From the cell containing the given text, extract its center point as [X, Y] coordinate. 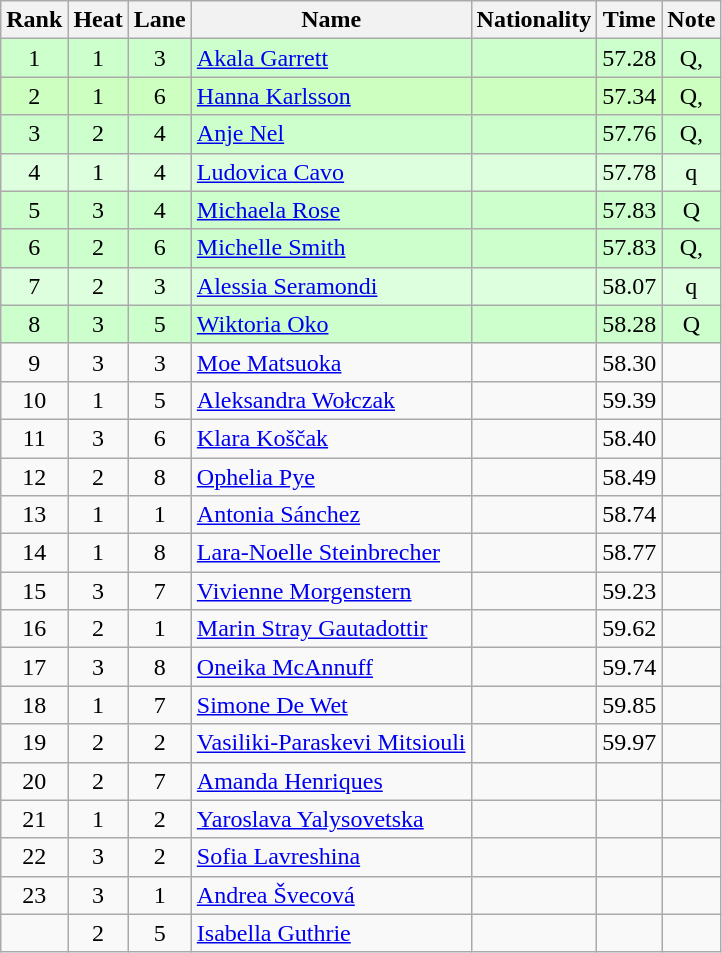
Ophelia Pye [331, 477]
Isabella Guthrie [331, 933]
14 [34, 553]
Akala Garrett [331, 58]
Heat [98, 20]
Name [331, 20]
Andrea Švecová [331, 895]
57.34 [630, 96]
Ludovica Cavo [331, 172]
Alessia Seramondi [331, 286]
57.28 [630, 58]
11 [34, 438]
22 [34, 857]
13 [34, 515]
58.77 [630, 553]
Anje Nel [331, 134]
9 [34, 362]
59.97 [630, 743]
Lara-Noelle Steinbrecher [331, 553]
Amanda Henriques [331, 781]
Oneika McAnnuff [331, 667]
59.85 [630, 705]
Marin Stray Gautadottir [331, 629]
Wiktoria Oko [331, 324]
58.30 [630, 362]
12 [34, 477]
Sofia Lavreshina [331, 857]
Moe Matsuoka [331, 362]
59.74 [630, 667]
Time [630, 20]
58.40 [630, 438]
Nationality [534, 20]
19 [34, 743]
59.39 [630, 400]
17 [34, 667]
Note [692, 20]
Rank [34, 20]
Vasiliki-Paraskevi Mitsiouli [331, 743]
58.49 [630, 477]
Klara Koščak [331, 438]
21 [34, 819]
15 [34, 591]
58.07 [630, 286]
57.76 [630, 134]
Antonia Sánchez [331, 515]
58.74 [630, 515]
Vivienne Morgenstern [331, 591]
59.23 [630, 591]
18 [34, 705]
Lane [160, 20]
Simone De Wet [331, 705]
58.28 [630, 324]
23 [34, 895]
20 [34, 781]
Yaroslava Yalysovetska [331, 819]
59.62 [630, 629]
16 [34, 629]
Aleksandra Wołczak [331, 400]
Michelle Smith [331, 248]
Hanna Karlsson [331, 96]
10 [34, 400]
Michaela Rose [331, 210]
57.78 [630, 172]
